Scan for the cell matching the given text and deliver its (x, y) coordinate at center. 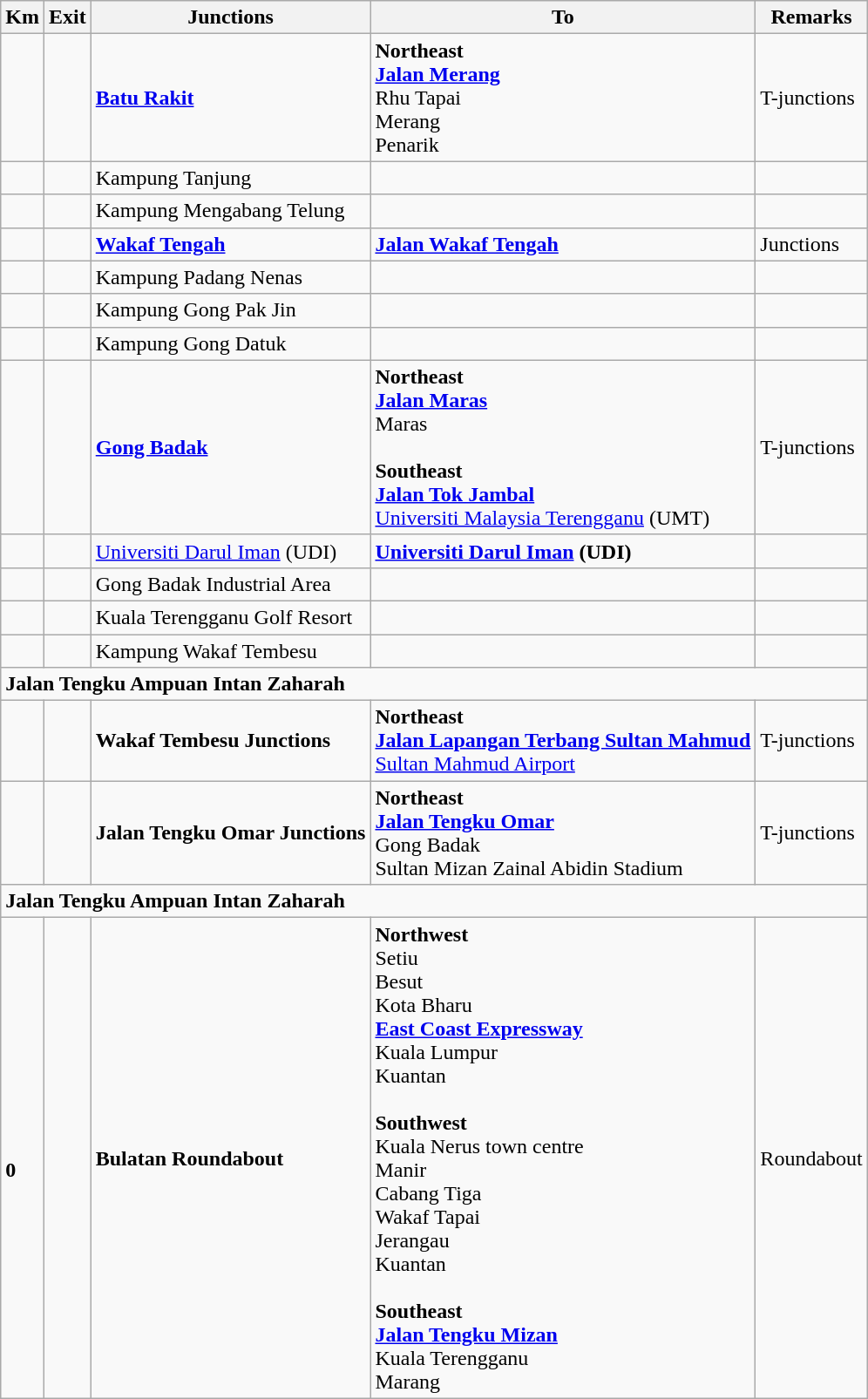
0 (23, 1158)
Kampung Gong Pak Jin (230, 310)
Batu Rakit (230, 98)
Northeast Jalan MarasMarasSoutheast Jalan Tok JambalUniversiti Malaysia Terengganu (UMT) (563, 447)
Northeast Jalan MerangRhu TapaiMerangPenarik (563, 98)
Northeast Jalan Tengku OmarGong BadakSultan Mizan Zainal Abidin Stadium (563, 833)
Kampung Padang Nenas (230, 277)
Bulatan Roundabout (230, 1158)
Kampung Mengabang Telung (230, 211)
Northeast Jalan Lapangan Terbang Sultan MahmudSultan Mahmud Airport (563, 741)
Gong Badak (230, 447)
Kampung Gong Datuk (230, 343)
Wakaf Tengah (230, 244)
Remarks (811, 17)
Kampung Tanjung (230, 178)
Roundabout (811, 1158)
Kampung Wakaf Tembesu (230, 651)
Kuala Terengganu Golf Resort (230, 617)
Gong Badak Industrial Area (230, 584)
Jalan Tengku Omar Junctions (230, 833)
To (563, 17)
Wakaf Tembesu Junctions (230, 741)
Exit (67, 17)
Km (23, 17)
Jalan Wakaf Tengah (563, 244)
